Locate the cell with the specified text and output its (x, y) center coordinate. 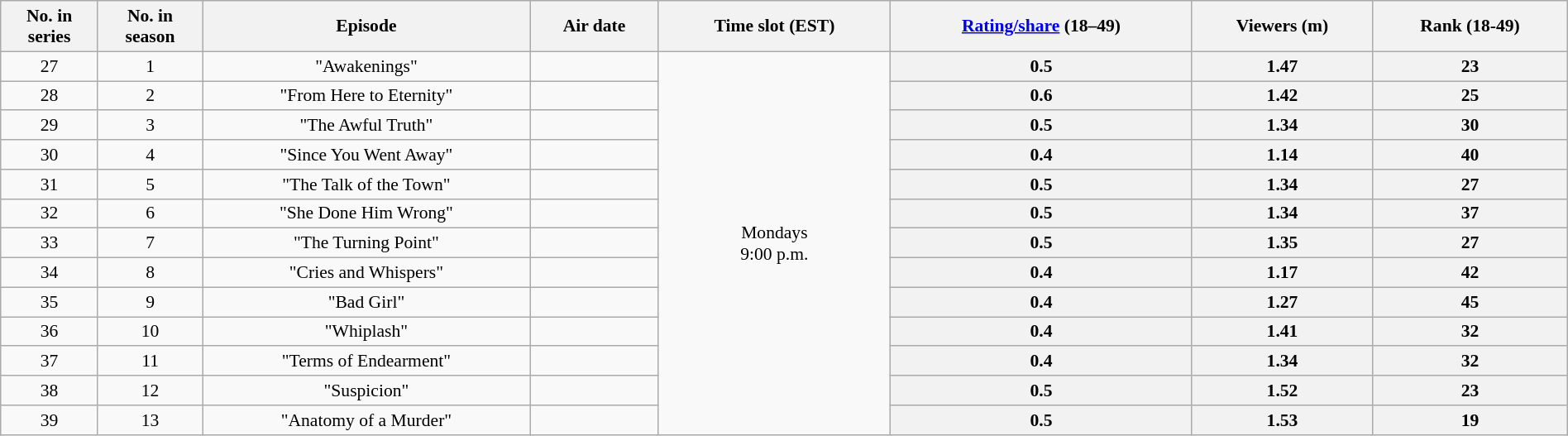
1.14 (1282, 155)
35 (50, 302)
Air date (594, 26)
33 (50, 243)
4 (150, 155)
1.41 (1282, 332)
45 (1470, 302)
1.52 (1282, 390)
38 (50, 390)
No. inseason (150, 26)
Rank (18-49) (1470, 26)
Episode (367, 26)
29 (50, 126)
12 (150, 390)
"The Awful Truth" (367, 126)
"Since You Went Away" (367, 155)
6 (150, 213)
Viewers (m) (1282, 26)
31 (50, 184)
1.47 (1282, 66)
"She Done Him Wrong" (367, 213)
"Whiplash" (367, 332)
5 (150, 184)
Time slot (EST) (774, 26)
Mondays9:00 p.m. (774, 243)
1.27 (1282, 302)
"Anatomy of a Murder" (367, 420)
28 (50, 96)
19 (1470, 420)
"The Talk of the Town" (367, 184)
8 (150, 273)
42 (1470, 273)
"Terms of Endearment" (367, 362)
1 (150, 66)
34 (50, 273)
"Bad Girl" (367, 302)
40 (1470, 155)
0.6 (1041, 96)
9 (150, 302)
1.17 (1282, 273)
13 (150, 420)
39 (50, 420)
Rating/share (18–49) (1041, 26)
"Suspicion" (367, 390)
10 (150, 332)
No. inseries (50, 26)
1.53 (1282, 420)
11 (150, 362)
3 (150, 126)
1.42 (1282, 96)
1.35 (1282, 243)
2 (150, 96)
"The Turning Point" (367, 243)
"Awakenings" (367, 66)
"Cries and Whispers" (367, 273)
7 (150, 243)
36 (50, 332)
"From Here to Eternity" (367, 96)
25 (1470, 96)
